Pinpoint the cell where the given text exists, returning its (x, y) midpoint coordinate. 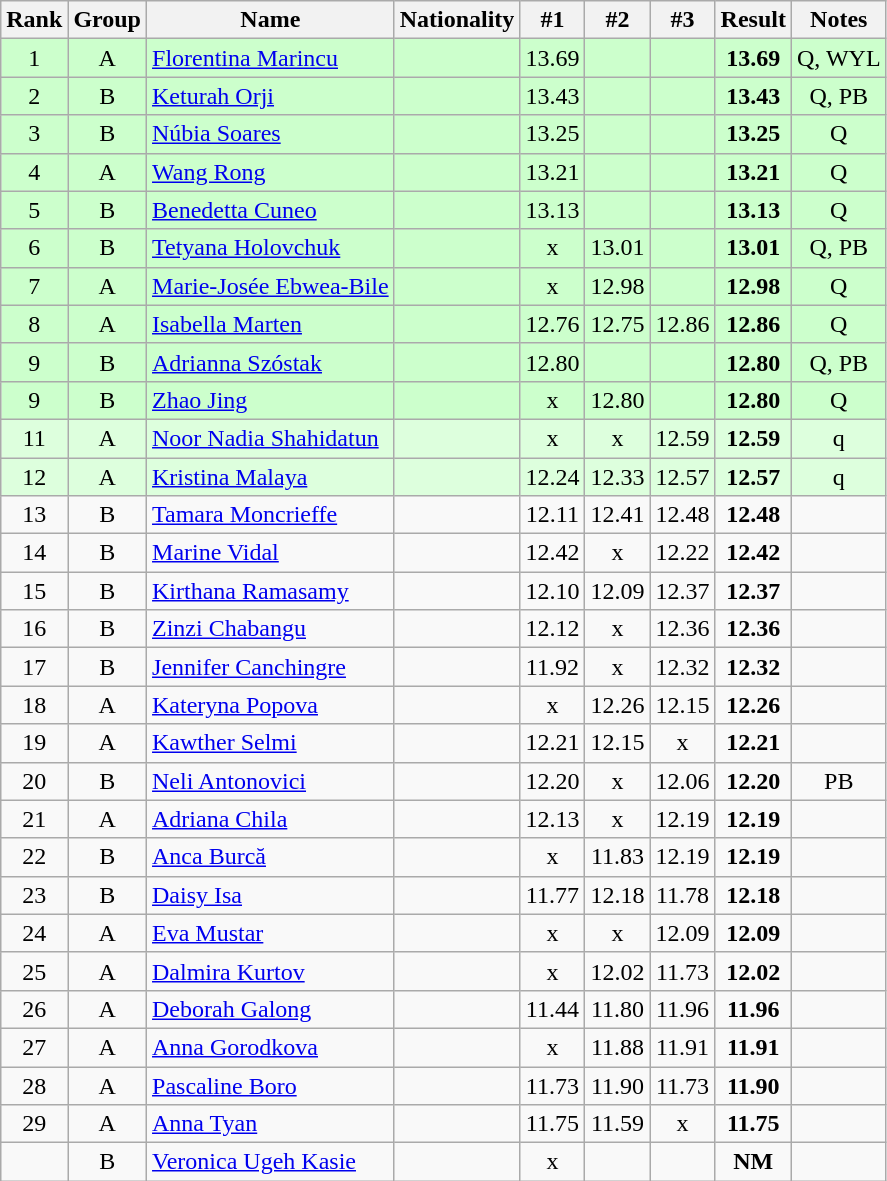
12.41 (618, 515)
11.77 (552, 895)
Anca Burcă (271, 857)
28 (34, 1085)
Marine Vidal (271, 553)
Benedetta Cuneo (271, 210)
17 (34, 667)
14 (34, 553)
26 (34, 1009)
3 (34, 134)
12.24 (552, 477)
27 (34, 1047)
Rank (34, 20)
Result (753, 20)
12.12 (552, 629)
23 (34, 895)
12 (34, 477)
Dalmira Kurtov (271, 971)
12.10 (552, 591)
29 (34, 1124)
12.11 (552, 515)
20 (34, 781)
Anna Gorodkova (271, 1047)
#3 (682, 20)
Deborah Galong (271, 1009)
18 (34, 705)
15 (34, 591)
Kirthana Ramasamy (271, 591)
Name (271, 20)
Marie-Josée Ebwea-Bile (271, 286)
Adriana Chila (271, 819)
25 (34, 971)
11.59 (618, 1124)
Florentina Marincu (271, 58)
Veronica Ugeh Kasie (271, 1162)
Noor Nadia Shahidatun (271, 438)
5 (34, 210)
Daisy Isa (271, 895)
Jennifer Canchingre (271, 667)
Keturah Orji (271, 96)
Tetyana Holovchuk (271, 248)
Kristina Malaya (271, 477)
Pascaline Boro (271, 1085)
Notes (838, 20)
PB (838, 781)
Group (108, 20)
Zinzi Chabangu (271, 629)
11.88 (618, 1047)
12.13 (552, 819)
Kateryna Popova (271, 705)
19 (34, 743)
Adrianna Szóstak (271, 362)
Núbia Soares (271, 134)
12.75 (618, 324)
NM (753, 1162)
11.92 (552, 667)
11.44 (552, 1009)
12.33 (618, 477)
Anna Tyan (271, 1124)
12.22 (682, 553)
22 (34, 857)
12.76 (552, 324)
11 (34, 438)
Tamara Moncrieffe (271, 515)
12.06 (682, 781)
Kawther Selmi (271, 743)
11.80 (618, 1009)
2 (34, 96)
13 (34, 515)
#1 (552, 20)
7 (34, 286)
6 (34, 248)
Wang Rong (271, 172)
11.78 (682, 895)
16 (34, 629)
8 (34, 324)
Eva Mustar (271, 933)
Q, WYL (838, 58)
4 (34, 172)
Nationality (457, 20)
24 (34, 933)
#2 (618, 20)
Neli Antonovici (271, 781)
Zhao Jing (271, 400)
21 (34, 819)
11.83 (618, 857)
Isabella Marten (271, 324)
1 (34, 58)
